Find where the given text appears and provide that cell's center as (X, Y) coordinate. 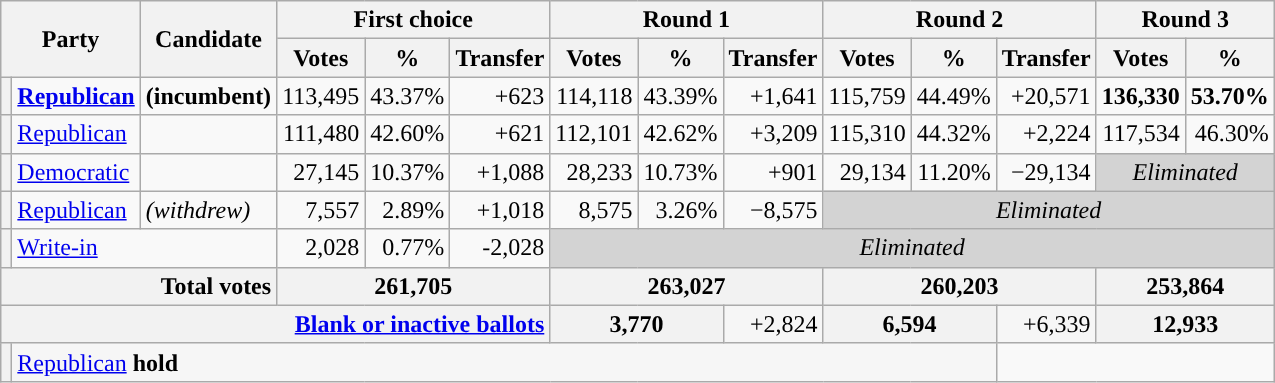
29,134 (867, 172)
+20,571 (1046, 96)
53.70% (1230, 96)
263,027 (686, 286)
2.89% (408, 210)
−29,134 (1046, 172)
43.37% (408, 96)
(incumbent) (208, 96)
0.77% (408, 248)
111,480 (321, 134)
2,028 (321, 248)
+1,641 (773, 96)
136,330 (1140, 96)
+901 (773, 172)
11.20% (954, 172)
−8,575 (773, 210)
7,557 (321, 210)
Democratic (76, 172)
28,233 (594, 172)
+3,209 (773, 134)
260,203 (960, 286)
+1,088 (500, 172)
Round 1 (686, 20)
+2,824 (773, 324)
10.37% (408, 172)
Write-in (144, 248)
44.49% (954, 96)
46.30% (1230, 134)
42.62% (680, 134)
+2,224 (1046, 134)
3,770 (636, 324)
115,310 (867, 134)
Round 3 (1185, 20)
261,705 (414, 286)
112,101 (594, 134)
117,534 (1140, 134)
8,575 (594, 210)
Candidate (208, 39)
Round 2 (960, 20)
12,933 (1185, 324)
42.60% (408, 134)
+623 (500, 96)
115,759 (867, 96)
Republican hold (504, 362)
+621 (500, 134)
3.26% (680, 210)
Blank or inactive ballots (276, 324)
-2,028 (500, 248)
44.32% (954, 134)
First choice (414, 20)
6,594 (910, 324)
113,495 (321, 96)
+1,018 (500, 210)
Party (71, 39)
27,145 (321, 172)
253,864 (1185, 286)
+6,339 (1046, 324)
Total votes (139, 286)
114,118 (594, 96)
(withdrew) (208, 210)
10.73% (680, 172)
43.39% (680, 96)
